Return the (x, y) coordinate for the center point of the cell that contains the specified text.  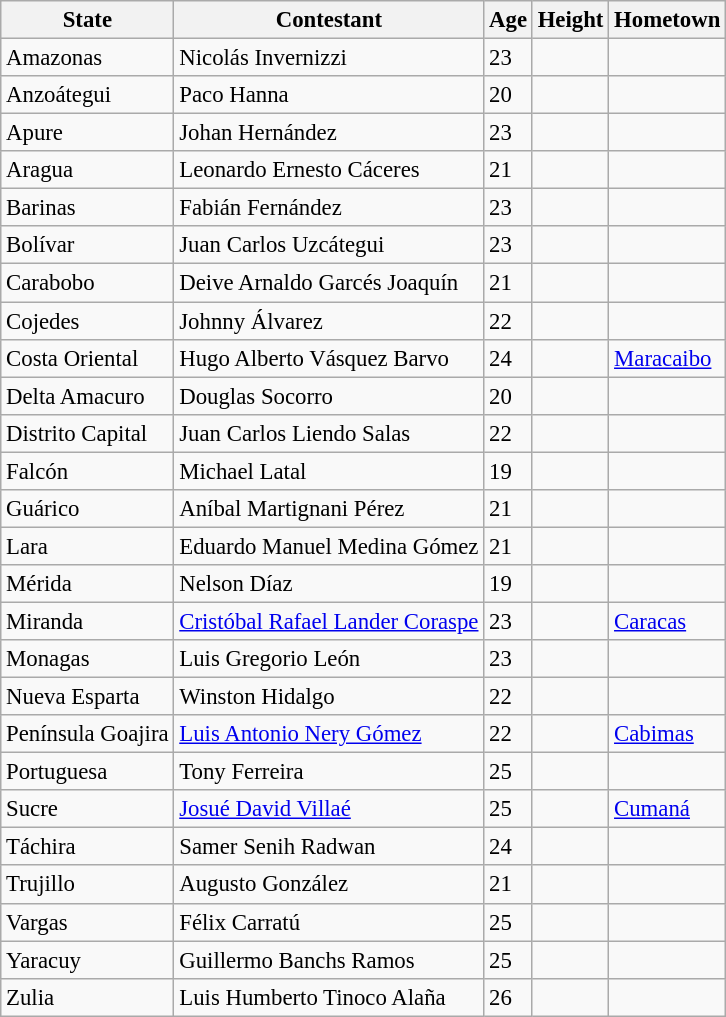
Sucre (88, 809)
Johnny Álvarez (329, 321)
Portuguesa (88, 772)
Delta Amacuro (88, 396)
Zulia (88, 997)
Caracas (668, 621)
Michael Latal (329, 471)
Nelson Díaz (329, 584)
Age (508, 20)
Josué David Villaé (329, 809)
Nicolás Invernizzi (329, 58)
Winston Hidalgo (329, 697)
Cabimas (668, 734)
Vargas (88, 922)
Deive Arnaldo Garcés Joaquín (329, 283)
Augusto González (329, 885)
Amazonas (88, 58)
Luis Humberto Tinoco Alaña (329, 997)
Maracaibo (668, 358)
Paco Hanna (329, 95)
Samer Senih Radwan (329, 847)
Miranda (88, 621)
Luis Gregorio León (329, 659)
Barinas (88, 208)
Johan Hernández (329, 133)
Luis Antonio Nery Gómez (329, 734)
Tony Ferreira (329, 772)
Costa Oriental (88, 358)
Anzoátegui (88, 95)
Trujillo (88, 885)
Táchira (88, 847)
Lara (88, 546)
26 (508, 997)
Félix Carratú (329, 922)
Leonardo Ernesto Cáceres (329, 170)
State (88, 20)
Cumaná (668, 809)
Bolívar (88, 245)
Falcón (88, 471)
Mérida (88, 584)
Juan Carlos Liendo Salas (329, 433)
Aragua (88, 170)
Douglas Socorro (329, 396)
Guillermo Banchs Ramos (329, 960)
Guárico (88, 509)
Fabián Fernández (329, 208)
Aníbal Martignani Pérez (329, 509)
Distrito Capital (88, 433)
Height (570, 20)
Cristóbal Rafael Lander Coraspe (329, 621)
Juan Carlos Uzcátegui (329, 245)
Península Goajira (88, 734)
Carabobo (88, 283)
Cojedes (88, 321)
Eduardo Manuel Medina Gómez (329, 546)
Nueva Esparta (88, 697)
Apure (88, 133)
Contestant (329, 20)
Hometown (668, 20)
Yaracuy (88, 960)
Monagas (88, 659)
Hugo Alberto Vásquez Barvo (329, 358)
